Identify which cell holds the provided text, then report its (x, y) central coordinate. 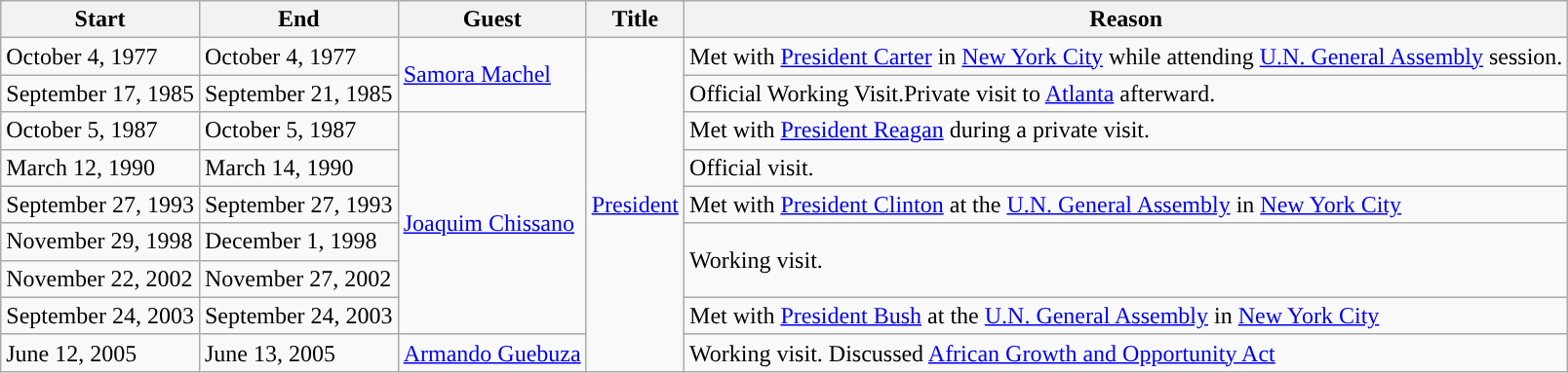
September 21, 1985 (298, 93)
Guest (491, 19)
End (298, 19)
Start (100, 19)
Met with President Reagan during a private visit. (1126, 131)
Samora Machel (491, 75)
March 12, 1990 (100, 168)
Title (635, 19)
Met with President Clinton at the U.N. General Assembly in New York City (1126, 205)
Armando Guebuza (491, 353)
November 29, 1998 (100, 242)
Reason (1126, 19)
Working visit. (1126, 260)
Joaquim Chissano (491, 223)
Met with President Carter in New York City while attending U.N. General Assembly session. (1126, 56)
June 12, 2005 (100, 353)
March 14, 1990 (298, 168)
September 17, 1985 (100, 93)
Working visit. Discussed African Growth and Opportunity Act (1126, 353)
Official Working Visit.Private visit to Atlanta afterward. (1126, 93)
December 1, 1998 (298, 242)
June 13, 2005 (298, 353)
November 27, 2002 (298, 279)
Met with President Bush at the U.N. General Assembly in New York City (1126, 316)
President (635, 205)
November 22, 2002 (100, 279)
Official visit. (1126, 168)
